Capture the cell that displays the provided text and extract its [X, Y] central coordinate. 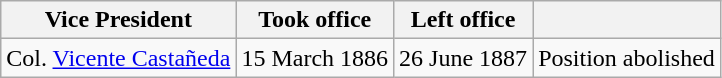
26 June 1887 [464, 58]
15 March 1886 [315, 58]
Col. Vicente Castañeda [118, 58]
Took office [315, 20]
Position abolished [627, 58]
Left office [464, 20]
Vice President [118, 20]
